Search for the cell housing the specified text and yield its (X, Y) center coordinate. 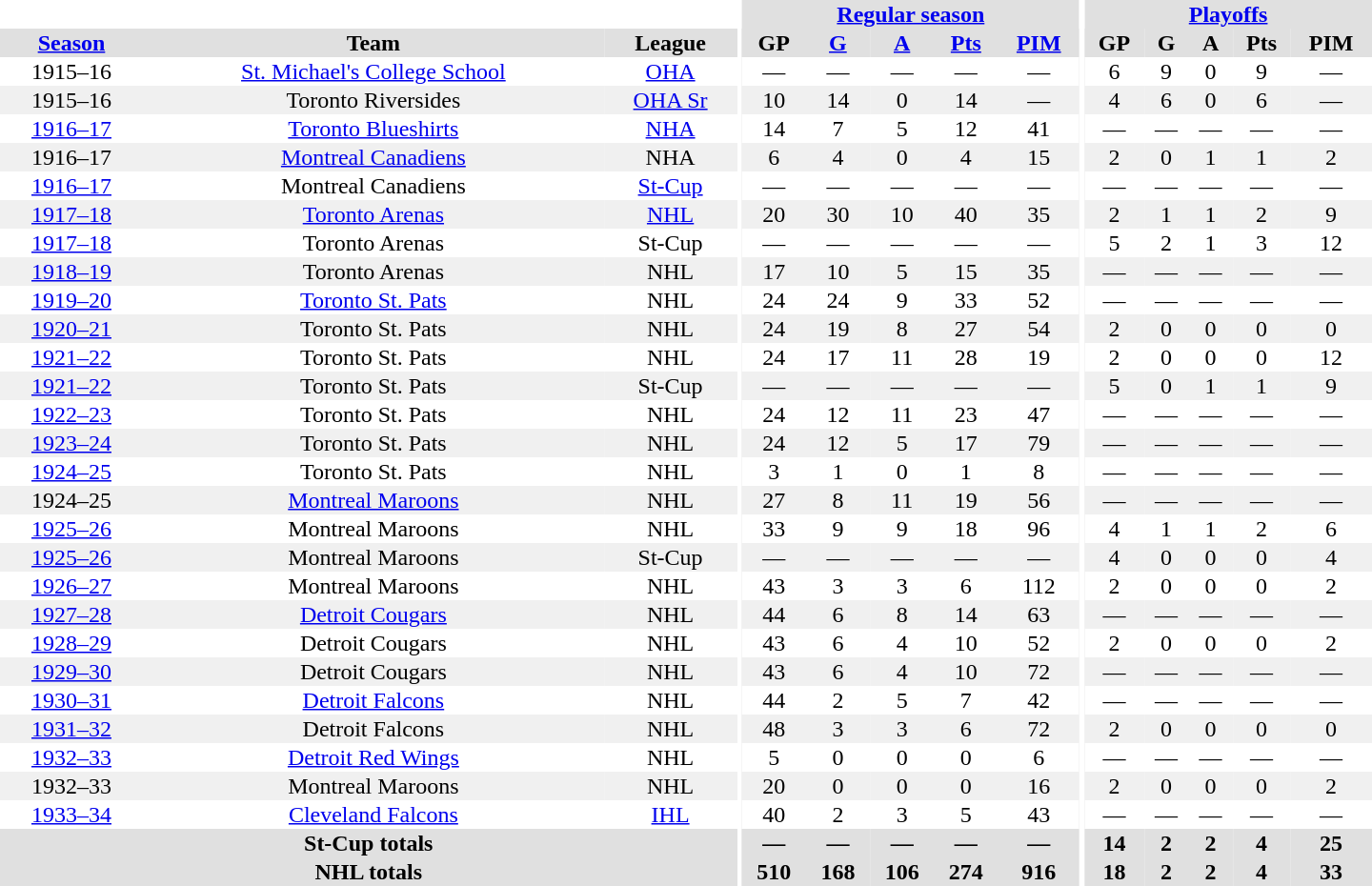
OHA Sr (671, 100)
916 (1039, 872)
St. Michael's College School (373, 71)
1920–21 (71, 329)
1929–30 (71, 672)
Regular season (911, 14)
510 (774, 872)
Season (71, 43)
Toronto Riversides (373, 100)
1930–31 (71, 700)
1923–24 (71, 443)
25 (1331, 843)
1933–34 (71, 815)
Detroit Red Wings (373, 757)
41 (1039, 129)
OHA (671, 71)
96 (1039, 529)
79 (1039, 443)
Team (373, 43)
1926–27 (71, 586)
48 (774, 729)
Toronto Blueshirts (373, 129)
League (671, 43)
1919–20 (71, 300)
Cleveland Falcons (373, 815)
112 (1039, 586)
NHL totals (368, 872)
St-Cup totals (368, 843)
63 (1039, 614)
106 (901, 872)
IHL (671, 815)
42 (1039, 700)
1928–29 (71, 643)
47 (1039, 414)
1918–19 (71, 272)
28 (966, 357)
30 (838, 214)
54 (1039, 329)
1927–28 (71, 614)
56 (1039, 500)
23 (966, 414)
1922–23 (71, 414)
274 (966, 872)
168 (838, 872)
16 (1039, 786)
Playoffs (1228, 14)
1931–32 (71, 729)
